Capture the cell that displays the provided text and extract its [x, y] central coordinate. 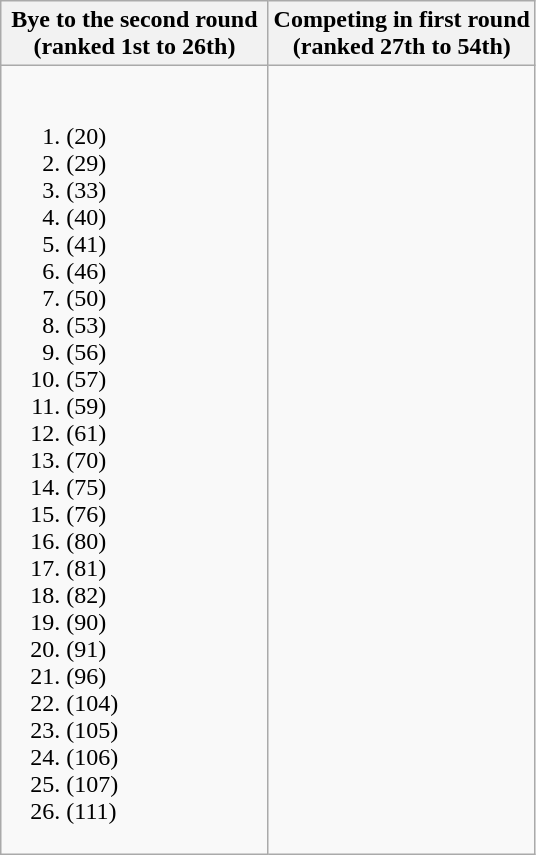
Bye to the second round(ranked 1st to 26th) [134, 34]
(20) (29) (33) (40) (41) (46) (50) (53) (56) (57) (59) (61) (70) (75) (76) (80) (81) (82) (90) (91) (96) (104) (105) (106) (107) (111) [134, 460]
Competing in first round(ranked 27th to 54th) [402, 34]
